Find where the given text appears and provide that cell's center as (x, y) coordinate. 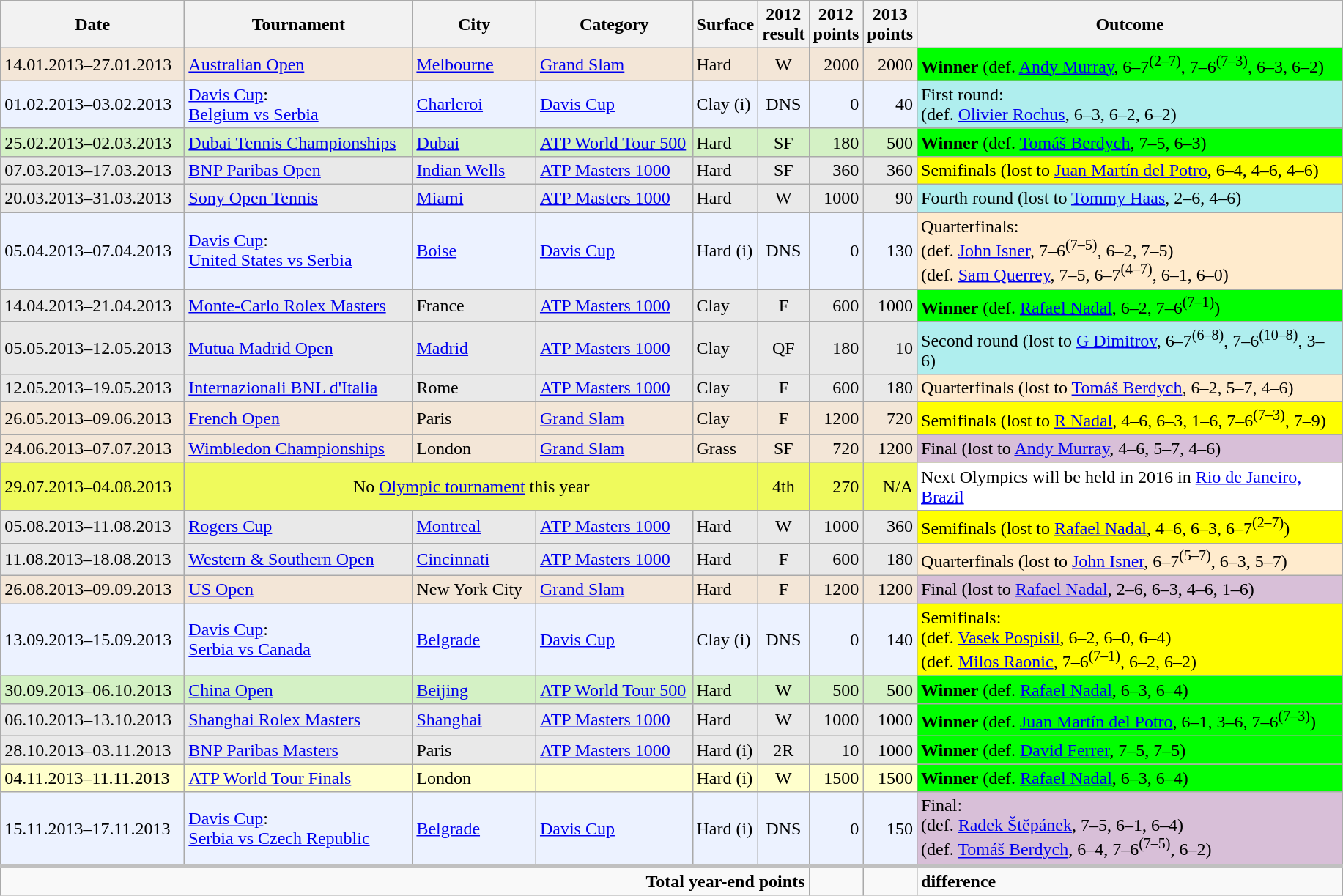
150 (890, 829)
Date (92, 25)
Winner (def. Tomáš Berdych, 7–5, 6–3) (1130, 142)
Quarterfinals (lost to Tomáš Berdych, 6–2, 5–7, 4–6) (1130, 388)
Charleroi (475, 104)
French Open (299, 419)
China Open (299, 689)
QF (784, 348)
First round: (def. Olivier Rochus, 6–3, 6–2, 6–2) (1130, 104)
Winner (def. David Ferrer, 7–5, 7–5) (1130, 750)
difference (1130, 881)
130 (890, 251)
05.08.2013–11.08.2013 (92, 527)
New York City (475, 590)
Davis Cup: Belgium vs Serbia (299, 104)
Winner (def. Rafael Nadal, 6–2, 7–6(7–1)) (1130, 306)
Tournament (299, 25)
France (475, 306)
Cincinnati (475, 560)
BNP Paribas Masters (299, 750)
2012 result (784, 25)
Final: (def. Radek Štěpánek, 7–5, 6–1, 6–4) (def. Tomáš Berdych, 6–4, 7–6(7–5), 6–2) (1130, 829)
Final (lost to Rafael Nadal, 2–6, 6–3, 4–6, 1–6) (1130, 590)
04.11.2013–11.11.2013 (92, 778)
Mutua Madrid Open (299, 348)
Fourth round (lost to Tommy Haas, 2–6, 4–6) (1130, 199)
BNP Paribas Open (299, 170)
N/A (890, 486)
Shanghai Rolex Masters (299, 719)
Semifinals (lost to Rafael Nadal, 4–6, 6–3, 6–7(2–7)) (1130, 527)
Winner (def. Andy Murray, 6–7(2–7), 7–6(7–3), 6–3, 6–2) (1130, 64)
Melbourne (475, 64)
Outcome (1130, 25)
Western & Southern Open (299, 560)
Wimbledon Championships (299, 448)
26.08.2013–09.09.2013 (92, 590)
Grass (725, 448)
Shanghai (475, 719)
20.03.2013–31.03.2013 (92, 199)
2R (784, 750)
Category (614, 25)
14.01.2013–27.01.2013 (92, 64)
Final (lost to Andy Murray, 4–6, 5–7, 4–6) (1130, 448)
07.03.2013–17.03.2013 (92, 170)
Second round (lost to G Dimitrov, 6–7(6–8), 7–6(10–8), 3–6) (1130, 348)
Winner (def. Juan Martín del Potro, 6–1, 3–6, 7–6(7–3)) (1130, 719)
2012 points (836, 25)
US Open (299, 590)
90 (890, 199)
Dubai (475, 142)
15.11.2013–17.11.2013 (92, 829)
ATP World Tour Finals (299, 778)
Semifinals: (def. Vasek Pospisil, 6–2, 6–0, 6–4) (def. Milos Raonic, 7–6(7–1), 6–2, 6–2) (1130, 640)
Madrid (475, 348)
Next Olympics will be held in 2016 in Rio de Janeiro, Brazil (1130, 486)
24.06.2013–07.07.2013 (92, 448)
13.09.2013–15.09.2013 (92, 640)
Rome (475, 388)
270 (836, 486)
Montreal (475, 527)
11.08.2013–18.08.2013 (92, 560)
Davis Cup: Serbia vs Czech Republic (299, 829)
28.10.2013–03.11.2013 (92, 750)
No Olympic tournament this year (472, 486)
Semifinals (lost to R Nadal, 4–6, 6–3, 1–6, 7–6(7–3), 7–9) (1130, 419)
Total year-end points (404, 881)
Indian Wells (475, 170)
05.05.2013–12.05.2013 (92, 348)
City (475, 25)
05.04.2013–07.04.2013 (92, 251)
01.02.2013–03.02.2013 (92, 104)
25.02.2013–02.03.2013 (92, 142)
Rogers Cup (299, 527)
29.07.2013–04.08.2013 (92, 486)
140 (890, 640)
Beijing (475, 689)
2013 points (890, 25)
12.05.2013–19.05.2013 (92, 388)
Davis Cup: United States vs Serbia (299, 251)
14.04.2013–21.04.2013 (92, 306)
Surface (725, 25)
30.09.2013–06.10.2013 (92, 689)
40 (890, 104)
Internazionali BNL d'Italia (299, 388)
Sony Open Tennis (299, 199)
Semifinals (lost to Juan Martín del Potro, 6–4, 4–6, 4–6) (1130, 170)
Monte-Carlo Rolex Masters (299, 306)
Miami (475, 199)
Dubai Tennis Championships (299, 142)
Davis Cup: Serbia vs Canada (299, 640)
Quarterfinals (lost to John Isner, 6–7(5–7), 6–3, 5–7) (1130, 560)
Australian Open (299, 64)
4th (784, 486)
Boise (475, 251)
26.05.2013–09.06.2013 (92, 419)
Quarterfinals: (def. John Isner, 7–6(7–5), 6–2, 7–5) (def. Sam Querrey, 7–5, 6–7(4–7), 6–1, 6–0) (1130, 251)
06.10.2013–13.10.2013 (92, 719)
